Pinpoint the cell where the given text exists, returning its (x, y) midpoint coordinate. 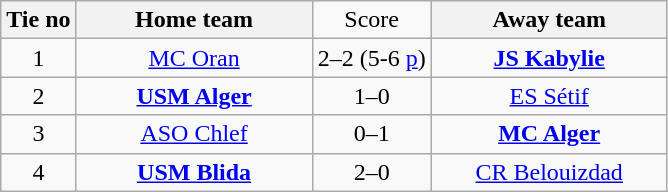
1 (38, 58)
2–0 (372, 172)
4 (38, 172)
Home team (194, 20)
Score (372, 20)
2–2 (5-6 p) (372, 58)
1–0 (372, 96)
USM Blida (194, 172)
USM Alger (194, 96)
Tie no (38, 20)
0–1 (372, 134)
2 (38, 96)
JS Kabylie (549, 58)
3 (38, 134)
ES Sétif (549, 96)
MC Oran (194, 58)
CR Belouizdad (549, 172)
Away team (549, 20)
ASO Chlef (194, 134)
MC Alger (549, 134)
